Capture the cell that displays the provided text and extract its [x, y] central coordinate. 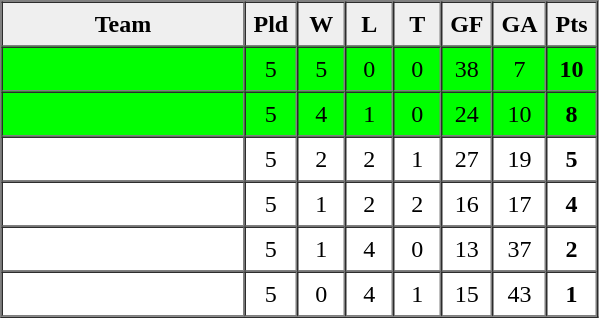
37 [520, 248]
38 [466, 68]
8 [572, 114]
Pts [572, 24]
Pld [270, 24]
Team [124, 24]
L [369, 24]
16 [466, 204]
19 [520, 158]
13 [466, 248]
W [321, 24]
27 [466, 158]
17 [520, 204]
15 [466, 294]
43 [520, 294]
GA [520, 24]
T [417, 24]
7 [520, 68]
GF [466, 24]
24 [466, 114]
